Locate the cell with the specified text and output its [x, y] center coordinate. 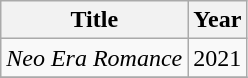
Year [218, 20]
Title [94, 20]
Neo Era Romance [94, 58]
2021 [218, 58]
